Provide the [X, Y] coordinate of the cell's center where the given text is located.  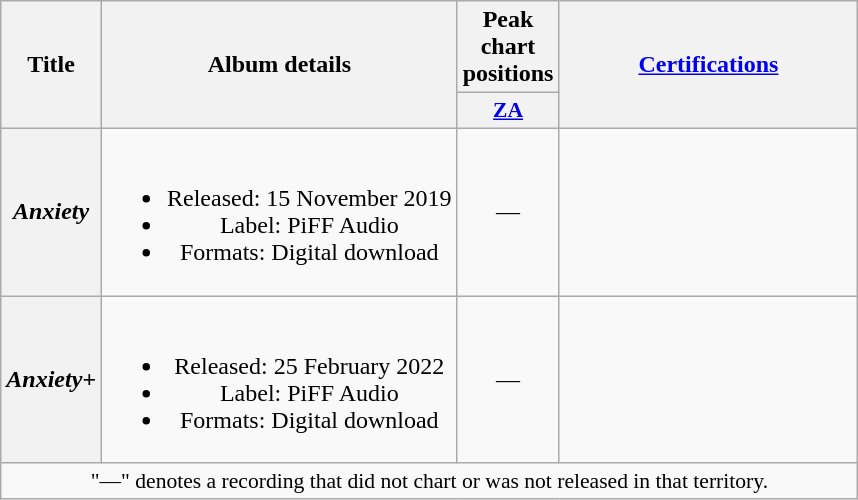
Album details [279, 65]
Title [52, 65]
Certifications [708, 65]
"—" denotes a recording that did not chart or was not released in that territory. [430, 481]
Anxiety+ [52, 380]
Released: 15 November 2019Label: PiFF AudioFormats: Digital download [279, 212]
Released: 25 February 2022Label: PiFF AudioFormats: Digital download [279, 380]
Peak chart positions [508, 47]
Anxiety [52, 212]
ZA [508, 111]
